Provide the (x, y) coordinate of the cell's center where the given text is located.  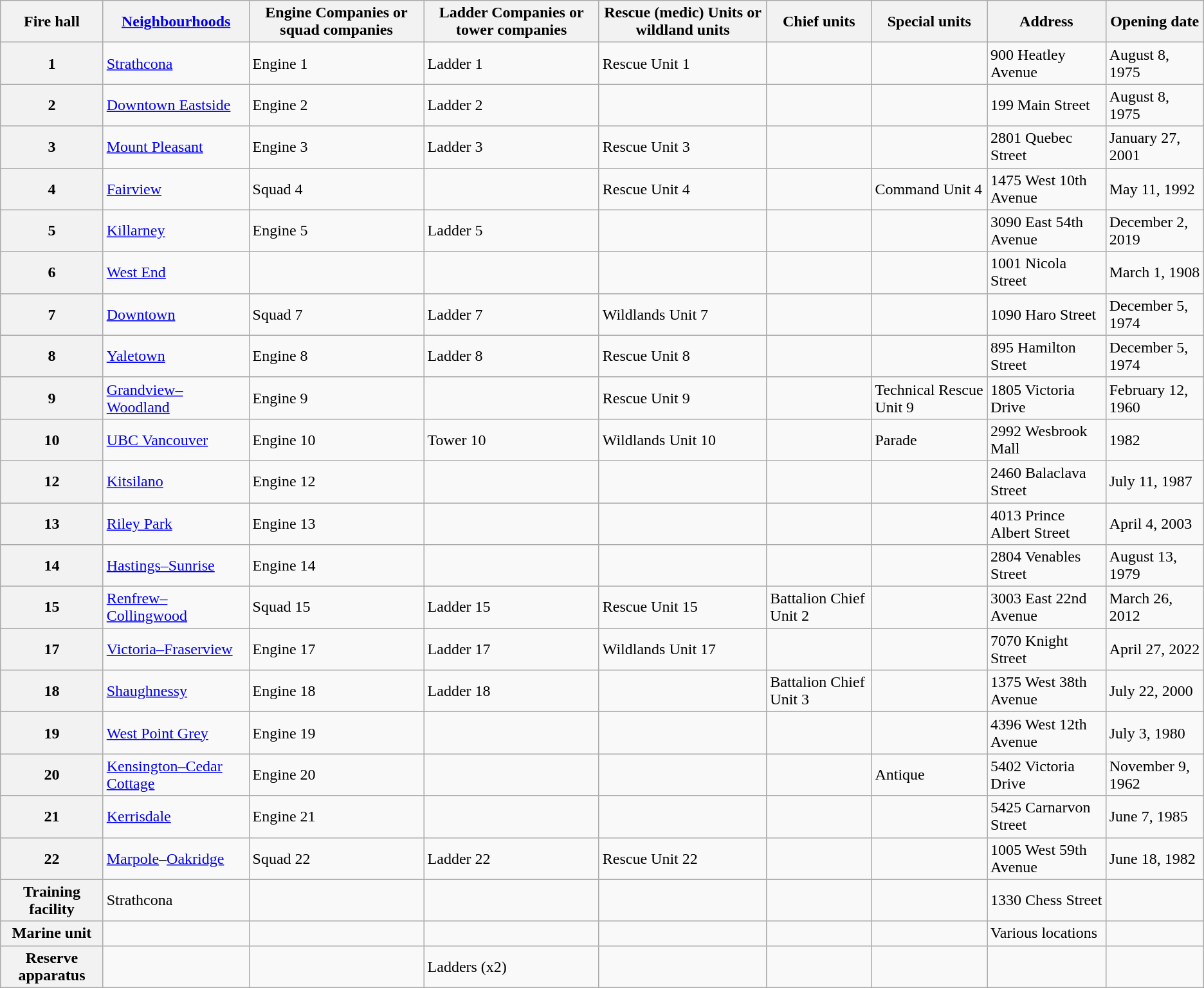
Engine 1 (336, 63)
Hastings–Sunrise (176, 566)
1475 West 10th Avenue (1047, 189)
Squad 22 (336, 858)
Parade (929, 440)
Rescue Unit 3 (683, 147)
Fairview (176, 189)
22 (51, 858)
Ladder 7 (511, 314)
Marpole–Oakridge (176, 858)
5 (51, 230)
March 26, 2012 (1154, 607)
Rescue Unit 8 (683, 356)
19 (51, 733)
Opening date (1154, 22)
Training facility (51, 901)
Renfrew–Collingwood (176, 607)
21 (51, 817)
Reserve apparatus (51, 966)
Fire hall (51, 22)
Mount Pleasant (176, 147)
Engine 21 (336, 817)
895 Hamilton Street (1047, 356)
Wildlands Unit 17 (683, 650)
Engine 2 (336, 105)
9 (51, 398)
Downtown (176, 314)
Command Unit 4 (929, 189)
Killarney (176, 230)
Engine 19 (336, 733)
March 1, 1908 (1154, 273)
Technical Rescue Unit 9 (929, 398)
Ladders (x2) (511, 966)
January 27, 2001 (1154, 147)
Squad 15 (336, 607)
Rescue (medic) Units or wildland units (683, 22)
Downtown Eastside (176, 105)
West End (176, 273)
Rescue Unit 4 (683, 189)
1001 Nicola Street (1047, 273)
Kensington–Cedar Cottage (176, 774)
Engine 20 (336, 774)
Engine 18 (336, 691)
July 11, 1987 (1154, 481)
2801 Quebec Street (1047, 147)
Rescue Unit 15 (683, 607)
2804 Venables Street (1047, 566)
Engine 8 (336, 356)
February 12, 1960 (1154, 398)
6 (51, 273)
Kerrisdale (176, 817)
Rescue Unit 9 (683, 398)
Rescue Unit 1 (683, 63)
Grandview–Woodland (176, 398)
17 (51, 650)
Victoria–Fraserview (176, 650)
Battalion Chief Unit 2 (819, 607)
Squad 7 (336, 314)
14 (51, 566)
4 (51, 189)
August 13, 1979 (1154, 566)
May 11, 1992 (1154, 189)
Engine 5 (336, 230)
10 (51, 440)
3 (51, 147)
1375 West 38th Avenue (1047, 691)
April 4, 2003 (1154, 524)
12 (51, 481)
April 27, 2022 (1154, 650)
7 (51, 314)
Squad 4 (336, 189)
Engine 12 (336, 481)
1090 Haro Street (1047, 314)
Ladder 8 (511, 356)
Riley Park (176, 524)
Chief units (819, 22)
Engine 3 (336, 147)
Ladder 3 (511, 147)
Antique (929, 774)
Ladder 15 (511, 607)
Engine Companies or squad companies (336, 22)
Battalion Chief Unit 3 (819, 691)
Kitsilano (176, 481)
2 (51, 105)
Marine unit (51, 933)
Yaletown (176, 356)
Ladder 22 (511, 858)
June 7, 1985 (1154, 817)
1 (51, 63)
1805 Victoria Drive (1047, 398)
Ladder 17 (511, 650)
Ladder 1 (511, 63)
West Point Grey (176, 733)
8 (51, 356)
Special units (929, 22)
1982 (1154, 440)
3090 East 54th Avenue (1047, 230)
July 3, 1980 (1154, 733)
3003 East 22nd Avenue (1047, 607)
5402 Victoria Drive (1047, 774)
Ladder Companies or tower companies (511, 22)
15 (51, 607)
November 9, 1962 (1154, 774)
2460 Balaclava Street (1047, 481)
Engine 9 (336, 398)
2992 Wesbrook Mall (1047, 440)
13 (51, 524)
Engine 17 (336, 650)
Address (1047, 22)
4396 West 12th Avenue (1047, 733)
Wildlands Unit 7 (683, 314)
Neighbourhoods (176, 22)
Ladder 5 (511, 230)
4013 Prince Albert Street (1047, 524)
18 (51, 691)
199 Main Street (1047, 105)
December 2, 2019 (1154, 230)
UBC Vancouver (176, 440)
5425 Carnarvon Street (1047, 817)
1005 West 59th Avenue (1047, 858)
20 (51, 774)
June 18, 1982 (1154, 858)
7070 Knight Street (1047, 650)
Ladder 2 (511, 105)
Shaughnessy (176, 691)
Wildlands Unit 10 (683, 440)
Engine 13 (336, 524)
Engine 10 (336, 440)
Tower 10 (511, 440)
Ladder 18 (511, 691)
Engine 14 (336, 566)
Rescue Unit 22 (683, 858)
Various locations (1047, 933)
1330 Chess Street (1047, 901)
900 Heatley Avenue (1047, 63)
July 22, 2000 (1154, 691)
